Determine the [X, Y] coordinate at the center of the cell enclosing the given text.  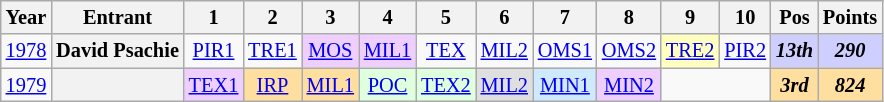
13th [794, 51]
1979 [26, 85]
MIN2 [629, 85]
TEX2 [446, 85]
Points [850, 17]
3rd [794, 85]
3 [330, 17]
6 [504, 17]
OMS2 [629, 51]
TRE1 [272, 51]
1978 [26, 51]
Pos [794, 17]
David Psachie [118, 51]
MIN1 [565, 85]
9 [690, 17]
MOS [330, 51]
PIR2 [745, 51]
10 [745, 17]
290 [850, 51]
824 [850, 85]
Year [26, 17]
IRP [272, 85]
Entrant [118, 17]
8 [629, 17]
POC [388, 85]
2 [272, 17]
TRE2 [690, 51]
OMS1 [565, 51]
1 [214, 17]
7 [565, 17]
PIR1 [214, 51]
TEX [446, 51]
4 [388, 17]
TEX1 [214, 85]
5 [446, 17]
